Identify which cell holds the provided text, then report its [x, y] central coordinate. 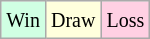
Loss [126, 20]
Draw [72, 20]
Win [24, 20]
